Output the (X, Y) coordinate of the center of the cell containing the given text.  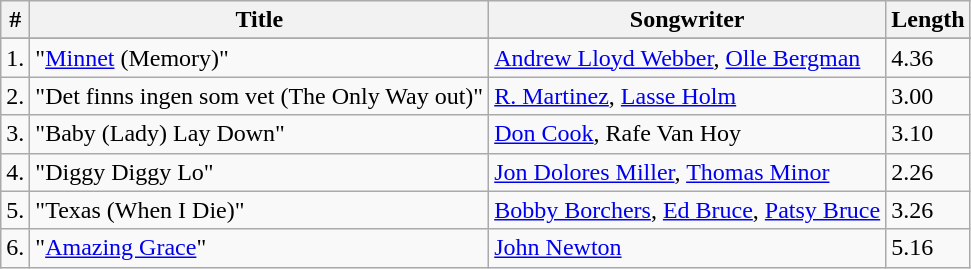
3. (16, 134)
Don Cook, Rafe Van Hoy (688, 134)
"Minnet (Memory)" (260, 58)
5.16 (928, 248)
2.26 (928, 172)
6. (16, 248)
4. (16, 172)
Andrew Lloyd Webber, Olle Bergman (688, 58)
1. (16, 58)
2. (16, 96)
3.26 (928, 210)
Jon Dolores Miller, Thomas Minor (688, 172)
3.10 (928, 134)
"Baby (Lady) Lay Down" (260, 134)
"Texas (When I Die)" (260, 210)
Length (928, 20)
3.00 (928, 96)
"Diggy Diggy Lo" (260, 172)
4.36 (928, 58)
Bobby Borchers, Ed Bruce, Patsy Bruce (688, 210)
Title (260, 20)
# (16, 20)
"Det finns ingen som vet (The Only Way out)" (260, 96)
"Amazing Grace" (260, 248)
R. Martinez, Lasse Holm (688, 96)
Songwriter (688, 20)
John Newton (688, 248)
5. (16, 210)
